Determine the [X, Y] coordinate at the center of the cell enclosing the given text.  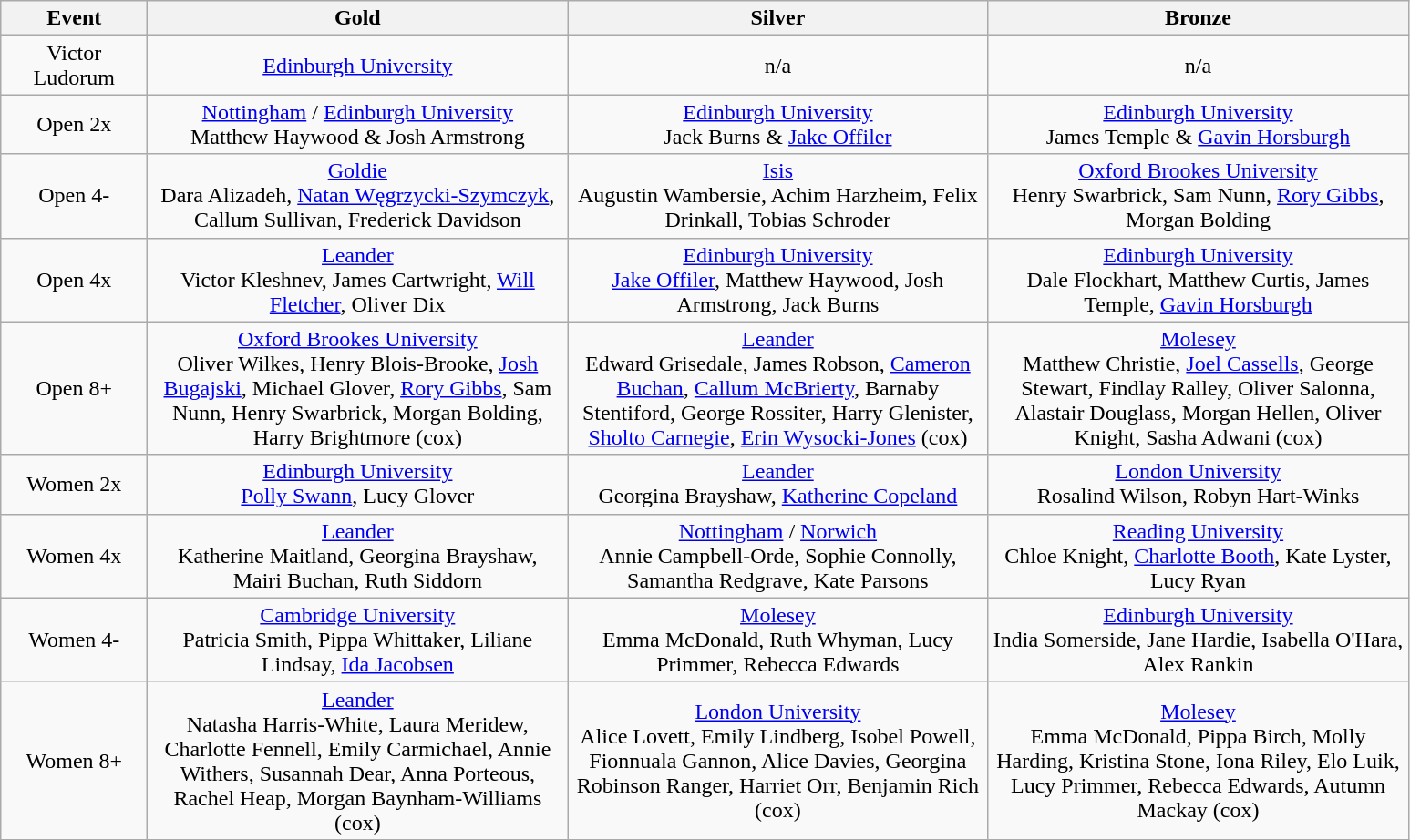
Nottingham / Edinburgh University Matthew Haywood & Josh Armstrong [357, 124]
Open 8+ [75, 388]
Silver [778, 18]
Edinburgh University Jake Offiler, Matthew Haywood, Josh Armstrong, Jack Burns [778, 280]
Cambridge UniversityPatricia Smith, Pippa Whittaker, Liliane Lindsay, Ida Jacobsen [357, 640]
Open 4x [75, 280]
MoleseyEmma McDonald, Pippa Birch, Molly Harding, Kristina Stone, Iona Riley, Elo Luik, Lucy Primmer, Rebecca Edwards, Autumn Mackay (cox) [1198, 760]
Open 2x [75, 124]
Edinburgh University Jack Burns & Jake Offiler [778, 124]
Oxford Brookes University Henry Swarbrick, Sam Nunn, Rory Gibbs, Morgan Bolding [1198, 196]
Edinburgh University [357, 66]
Women 4x [75, 556]
Leander Georgina Brayshaw, Katherine Copeland [778, 485]
GoldieDara Alizadeh, Natan Węgrzycki-Szymczyk, Callum Sullivan, Frederick Davidson [357, 196]
Open 4- [75, 196]
Women 8+ [75, 760]
Event [75, 18]
Reading University Chloe Knight, Charlotte Booth, Kate Lyster, Lucy Ryan [1198, 556]
Nottingham / Norwich Annie Campbell-Orde, Sophie Connolly, Samantha Redgrave, Kate Parsons [778, 556]
Edinburgh University Polly Swann, Lucy Glover [357, 485]
Gold [357, 18]
Leander Victor Kleshnev, James Cartwright, Will Fletcher, Oliver Dix [357, 280]
Edinburgh University Dale Flockhart, Matthew Curtis, James Temple, Gavin Horsburgh [1198, 280]
MoleseyEmma McDonald, Ruth Whyman, Lucy Primmer, Rebecca Edwards [778, 640]
London UniversityRosalind Wilson, Robyn Hart-Winks [1198, 485]
Women 2x [75, 485]
Bronze [1198, 18]
Victor Ludorum [75, 66]
Edinburgh University James Temple & Gavin Horsburgh [1198, 124]
IsisAugustin Wambersie, Achim Harzheim, Felix Drinkall, Tobias Schroder [778, 196]
LeanderKatherine Maitland, Georgina Brayshaw, Mairi Buchan, Ruth Siddorn [357, 556]
Edinburgh University India Somerside, Jane Hardie, Isabella O'Hara, Alex Rankin [1198, 640]
Women 4- [75, 640]
